Extract the (x, y) coordinate from the center of the cell holding the provided text.  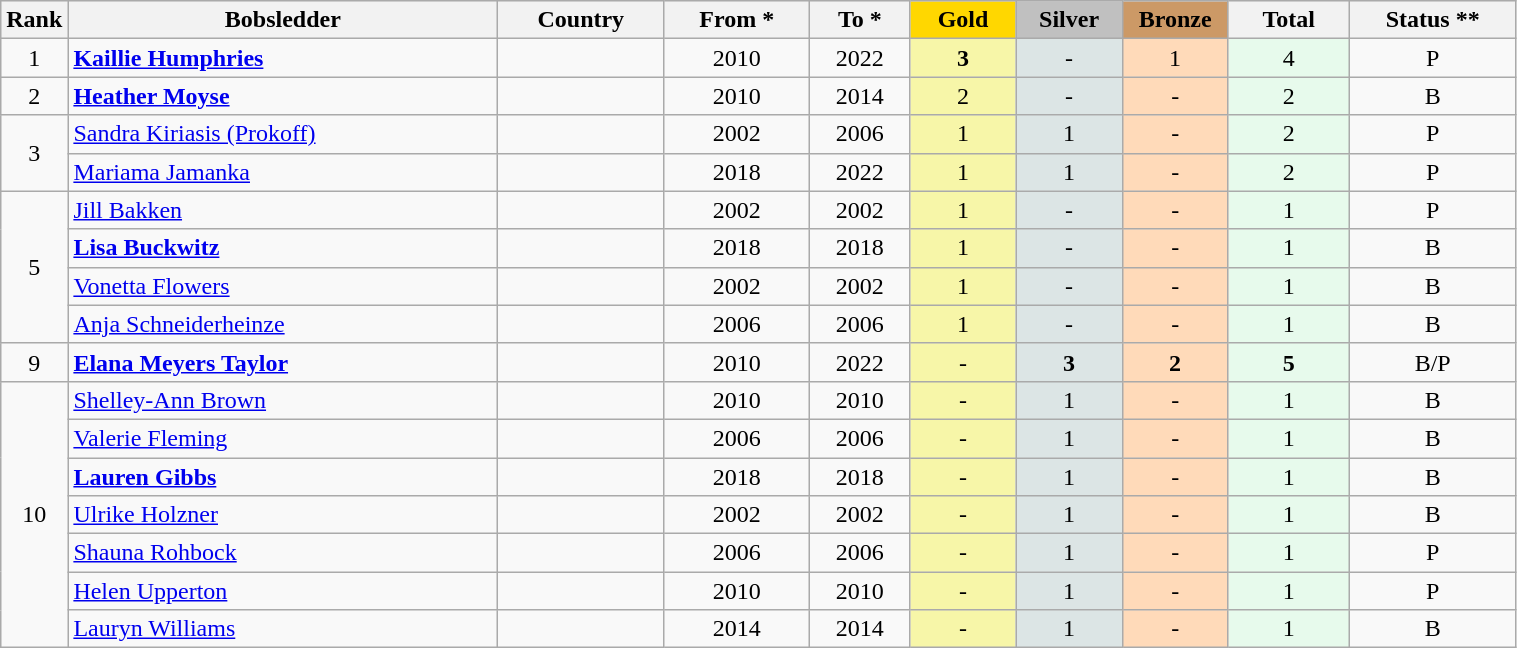
From * (737, 20)
Ulrike Holzner (283, 515)
Elana Meyers Taylor (283, 362)
Jill Bakken (283, 210)
Anja Schneiderheinze (283, 324)
Lauryn Williams (283, 629)
4 (1288, 58)
Valerie Fleming (283, 438)
Kaillie Humphries (283, 58)
Silver (1069, 20)
Heather Moyse (283, 96)
Rank (34, 20)
Helen Upperton (283, 591)
B/P (1432, 362)
Status ** (1432, 20)
Sandra Kiriasis (Prokoff) (283, 134)
Lisa Buckwitz (283, 248)
10 (34, 514)
Country (581, 20)
Lauren Gibbs (283, 477)
Shelley-Ann Brown (283, 400)
To * (860, 20)
Total (1288, 20)
Mariama Jamanka (283, 172)
Shauna Rohbock (283, 553)
Bobsledder (283, 20)
Vonetta Flowers (283, 286)
Bronze (1175, 20)
9 (34, 362)
Gold (963, 20)
